Locate the cell with the specified text and output its [X, Y] center coordinate. 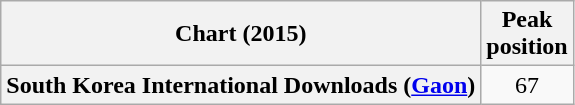
Peakposition [527, 34]
Chart (2015) [241, 34]
South Korea International Downloads (Gaon) [241, 85]
67 [527, 85]
